Return [x, y] of the center of cell containing provided text 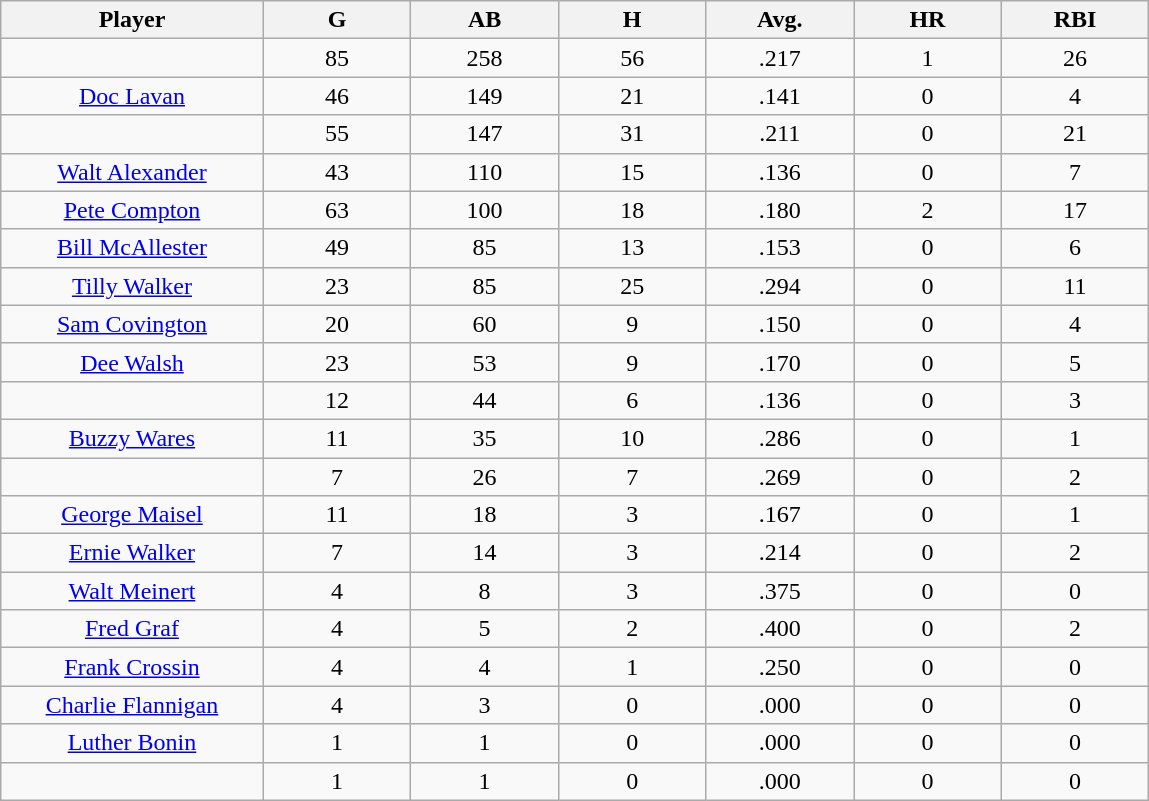
.141 [780, 96]
17 [1075, 210]
147 [485, 134]
46 [337, 96]
Walt Meinert [132, 591]
.217 [780, 58]
G [337, 20]
RBI [1075, 20]
110 [485, 172]
.180 [780, 210]
Sam Covington [132, 324]
25 [632, 286]
.167 [780, 515]
56 [632, 58]
60 [485, 324]
Bill McAllester [132, 248]
.214 [780, 553]
15 [632, 172]
35 [485, 438]
.211 [780, 134]
100 [485, 210]
258 [485, 58]
63 [337, 210]
.153 [780, 248]
.375 [780, 591]
Player [132, 20]
43 [337, 172]
Dee Walsh [132, 362]
Doc Lavan [132, 96]
44 [485, 400]
.170 [780, 362]
14 [485, 553]
Tilly Walker [132, 286]
10 [632, 438]
.250 [780, 667]
Frank Crossin [132, 667]
49 [337, 248]
55 [337, 134]
Luther Bonin [132, 743]
13 [632, 248]
Ernie Walker [132, 553]
Fred Graf [132, 629]
53 [485, 362]
Charlie Flannigan [132, 705]
20 [337, 324]
.286 [780, 438]
149 [485, 96]
George Maisel [132, 515]
Avg. [780, 20]
H [632, 20]
31 [632, 134]
Pete Compton [132, 210]
.294 [780, 286]
HR [928, 20]
.269 [780, 477]
12 [337, 400]
.150 [780, 324]
8 [485, 591]
.400 [780, 629]
Walt Alexander [132, 172]
AB [485, 20]
Buzzy Wares [132, 438]
